Locate the cell with the specified text and output its (X, Y) center coordinate. 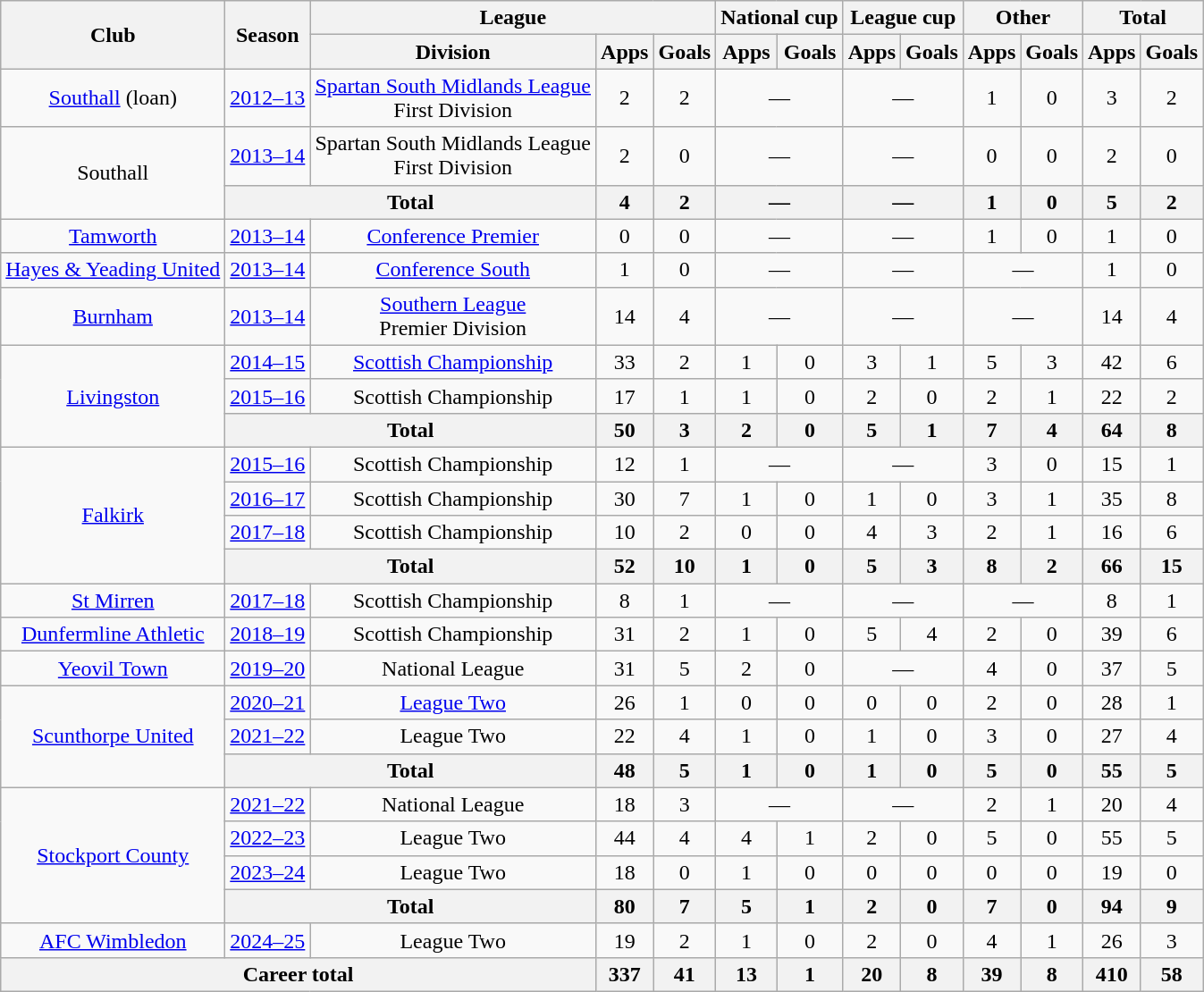
410 (1112, 974)
28 (1112, 702)
St Mirren (113, 601)
Falkirk (113, 515)
Conference Premier (453, 236)
2022–23 (268, 838)
Stockport County (113, 855)
2014–15 (268, 362)
2020–21 (268, 702)
Other (1023, 18)
17 (625, 396)
Yeovil Town (113, 668)
48 (625, 770)
2024–25 (268, 940)
National cup (779, 18)
AFC Wimbledon (113, 940)
Conference South (453, 270)
Dunfermline Athletic (113, 635)
42 (1112, 362)
Livingston (113, 396)
66 (1112, 567)
League (513, 18)
41 (685, 974)
Southall (113, 173)
80 (625, 906)
35 (1112, 498)
League cup (903, 18)
Southern LeaguePremier Division (453, 316)
50 (625, 430)
9 (1172, 906)
64 (1112, 430)
Season (268, 35)
13 (746, 974)
337 (625, 974)
94 (1112, 906)
2023–24 (268, 872)
33 (625, 362)
52 (625, 567)
Club (113, 35)
Southall (loan) (113, 98)
2019–20 (268, 668)
Career total (299, 974)
16 (1112, 533)
Scunthorpe United (113, 736)
2012–13 (268, 98)
58 (1172, 974)
Hayes & Yeading United (113, 270)
12 (625, 464)
2016–17 (268, 498)
Division (453, 52)
37 (1112, 668)
27 (1112, 736)
Tamworth (113, 236)
44 (625, 838)
30 (625, 498)
2018–19 (268, 635)
Burnham (113, 316)
